Pinpoint the cell where the given text exists, returning its (X, Y) midpoint coordinate. 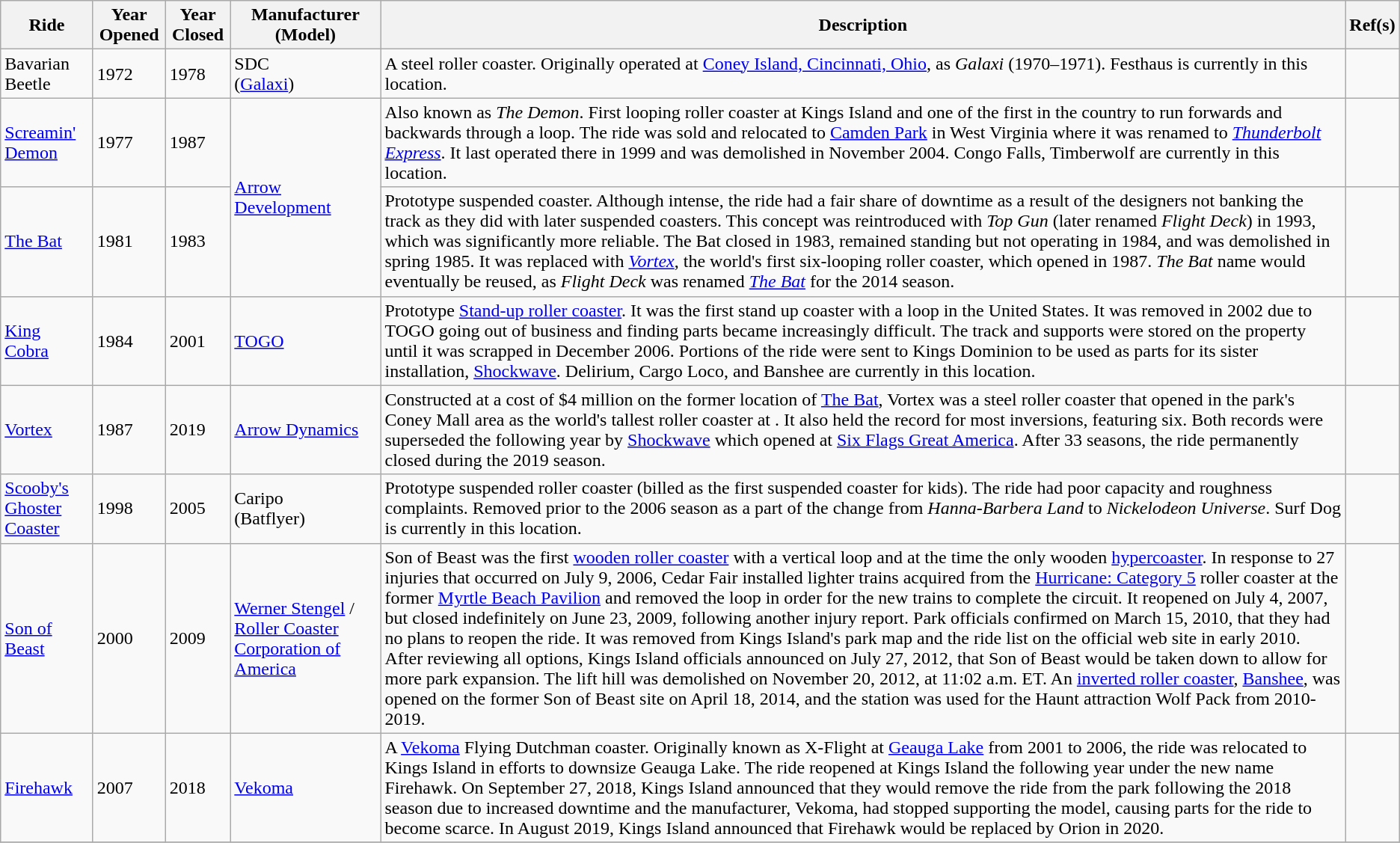
1998 (129, 509)
Firehawk (46, 788)
Scooby's Ghoster Coaster (46, 509)
2007 (129, 788)
Ref(s) (1372, 25)
2018 (197, 788)
1978 (197, 73)
Bavarian Beetle (46, 73)
Year Closed (197, 25)
1984 (129, 341)
1981 (129, 242)
Ride (46, 25)
Vekoma (305, 788)
2005 (197, 509)
1972 (129, 73)
2009 (197, 638)
2019 (197, 429)
Year Opened (129, 25)
2001 (197, 341)
1977 (129, 142)
Manufacturer(Model) (305, 25)
Description (863, 25)
Caripo(Batflyer) (305, 509)
The Bat (46, 242)
1983 (197, 242)
Arrow Development (305, 197)
King Cobra (46, 341)
Vortex (46, 429)
SDC(Galaxi) (305, 73)
2000 (129, 638)
TOGO (305, 341)
Arrow Dynamics (305, 429)
A steel roller coaster. Originally operated at Coney Island, Cincinnati, Ohio, as Galaxi (1970–1971). Festhaus is currently in this location. (863, 73)
Son of Beast (46, 638)
Screamin' Demon (46, 142)
Werner Stengel / Roller Coaster Corporation of America (305, 638)
